Capture the cell that displays the provided text and extract its (x, y) central coordinate. 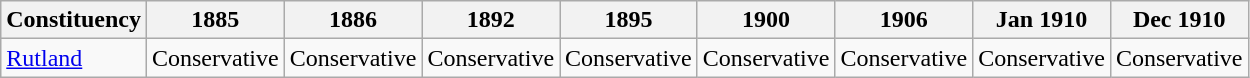
Rutland (74, 58)
Dec 1910 (1179, 20)
1906 (904, 20)
1886 (353, 20)
1900 (766, 20)
1885 (215, 20)
1892 (491, 20)
Constituency (74, 20)
Jan 1910 (1042, 20)
1895 (629, 20)
